Locate the cell with the specified text and output its (x, y) center coordinate. 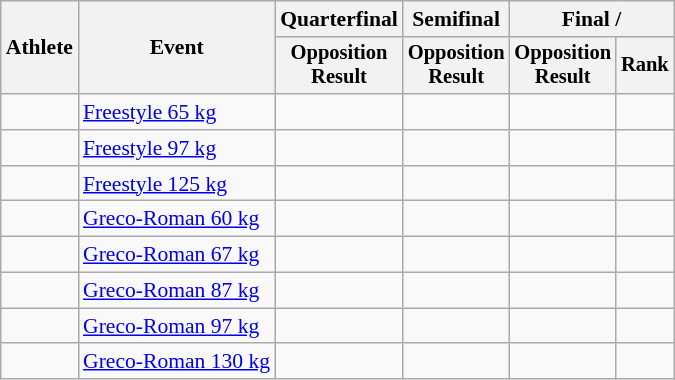
Final / (591, 19)
Athlete (40, 48)
Rank (645, 66)
Greco-Roman 130 kg (176, 362)
Event (176, 48)
Freestyle 125 kg (176, 184)
Freestyle 97 kg (176, 148)
Freestyle 65 kg (176, 112)
Greco-Roman 60 kg (176, 219)
Semifinal (456, 19)
Greco-Roman 67 kg (176, 255)
Quarterfinal (339, 19)
Greco-Roman 87 kg (176, 291)
Greco-Roman 97 kg (176, 326)
